Locate the cell with the specified text and output its [x, y] center coordinate. 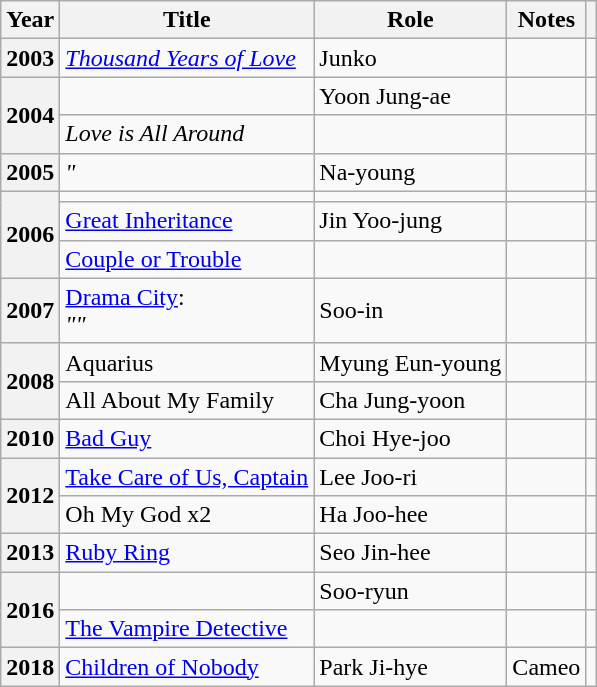
Drama City:"" [187, 310]
Park Ji-hye [410, 667]
Ha Joo-hee [410, 515]
Bad Guy [187, 438]
Notes [546, 20]
2004 [30, 115]
Great Inheritance [187, 221]
Aquarius [187, 362]
Myung Eun-young [410, 362]
The Vampire Detective [187, 629]
Cameo [546, 667]
Choi Hye-joo [410, 438]
Junko [410, 58]
Oh My God x2 [187, 515]
Take Care of Us, Captain [187, 477]
Soo-in [410, 310]
2005 [30, 172]
2013 [30, 553]
Love is All Around [187, 134]
2010 [30, 438]
Couple or Trouble [187, 259]
Year [30, 20]
Cha Jung-yoon [410, 400]
" [187, 172]
Children of Nobody [187, 667]
Thousand Years of Love [187, 58]
2003 [30, 58]
Yoon Jung-ae [410, 96]
Role [410, 20]
Lee Joo-ri [410, 477]
All About My Family [187, 400]
2018 [30, 667]
2007 [30, 310]
2008 [30, 381]
Title [187, 20]
Na-young [410, 172]
Seo Jin-hee [410, 553]
Soo-ryun [410, 591]
2006 [30, 234]
2012 [30, 496]
Ruby Ring [187, 553]
2016 [30, 610]
Jin Yoo-jung [410, 221]
